Find where the given text appears and provide that cell's center as [x, y] coordinate. 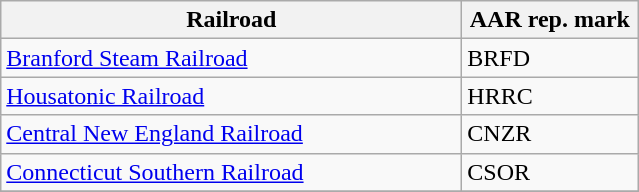
HRRC [550, 96]
CNZR [550, 134]
Branford Steam Railroad [232, 58]
CSOR [550, 172]
Railroad [232, 20]
BRFD [550, 58]
AAR rep. mark [550, 20]
Housatonic Railroad [232, 96]
Central New England Railroad [232, 134]
Connecticut Southern Railroad [232, 172]
